Determine the [x, y] coordinate at the center of the cell enclosing the given text.  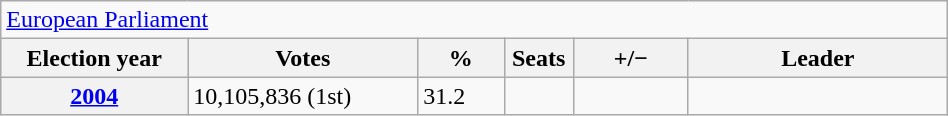
10,105,836 (1st) [303, 96]
+/− [630, 58]
European Parliament [474, 20]
31.2 [461, 96]
2004 [94, 96]
Election year [94, 58]
% [461, 58]
Votes [303, 58]
Seats [538, 58]
Leader [818, 58]
